Determine the (x, y) coordinate at the center of the cell enclosing the given text.  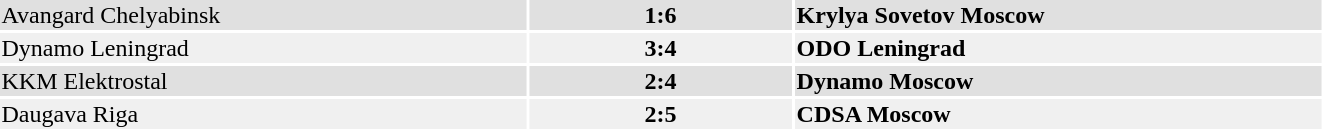
2:4 (660, 81)
Avangard Chelyabinsk (263, 15)
Daugava Riga (263, 114)
CDSA Moscow (1058, 114)
3:4 (660, 48)
Dynamo Leningrad (263, 48)
KKM Elektrostal (263, 81)
2:5 (660, 114)
1:6 (660, 15)
ODO Leningrad (1058, 48)
Krylya Sovetov Moscow (1058, 15)
Dynamo Moscow (1058, 81)
